Search for the cell housing the specified text and yield its (X, Y) center coordinate. 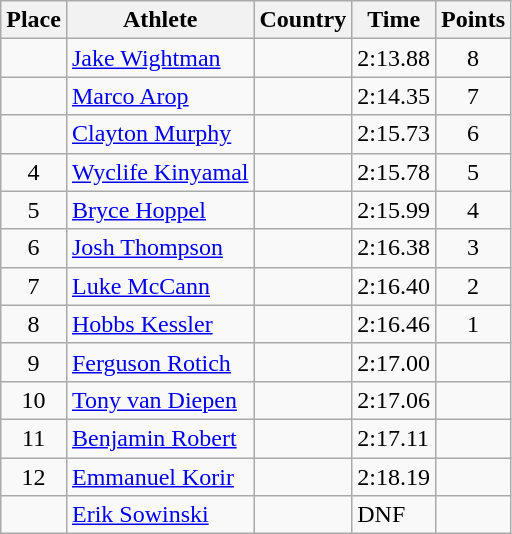
1 (472, 324)
2:13.88 (394, 58)
2:16.46 (394, 324)
3 (472, 248)
2:16.38 (394, 248)
2:17.06 (394, 400)
Bryce Hoppel (160, 210)
2 (472, 286)
11 (34, 438)
2:15.78 (394, 172)
Erik Sowinski (160, 515)
Time (394, 20)
2:15.99 (394, 210)
DNF (394, 515)
2:16.40 (394, 286)
Marco Arop (160, 96)
Wyclife Kinyamal (160, 172)
Points (472, 20)
Hobbs Kessler (160, 324)
2:17.11 (394, 438)
Ferguson Rotich (160, 362)
Luke McCann (160, 286)
Josh Thompson (160, 248)
Place (34, 20)
10 (34, 400)
2:15.73 (394, 134)
9 (34, 362)
2:17.00 (394, 362)
2:18.19 (394, 477)
Tony van Diepen (160, 400)
Benjamin Robert (160, 438)
2:14.35 (394, 96)
Athlete (160, 20)
Jake Wightman (160, 58)
Clayton Murphy (160, 134)
Emmanuel Korir (160, 477)
Country (303, 20)
12 (34, 477)
